Locate the cell with the specified text and output its (X, Y) center coordinate. 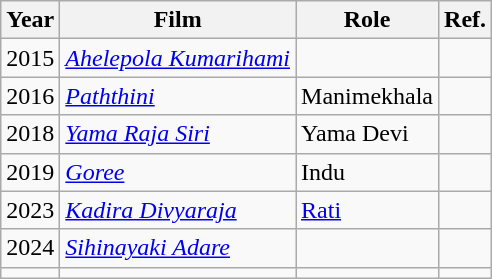
Paththini (178, 96)
Rati (368, 210)
Indu (368, 172)
Film (178, 20)
Goree (178, 172)
Role (368, 20)
2018 (30, 134)
Yama Raja Siri (178, 134)
2016 (30, 96)
Year (30, 20)
2019 (30, 172)
Manimekhala (368, 96)
Yama Devi (368, 134)
Ref. (466, 20)
Sihinayaki Adare (178, 248)
Ahelepola Kumarihami (178, 58)
2015 (30, 58)
2024 (30, 248)
Kadira Divyaraja (178, 210)
2023 (30, 210)
